Search for the cell housing the specified text and yield its [X, Y] center coordinate. 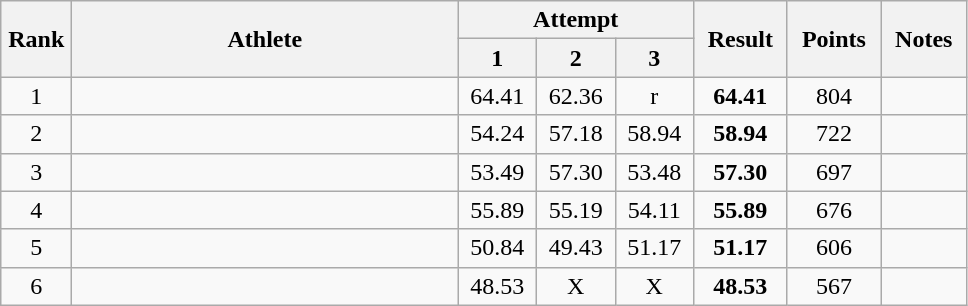
57.18 [576, 134]
676 [834, 210]
5 [36, 248]
Result [741, 39]
50.84 [498, 248]
49.43 [576, 248]
Points [834, 39]
53.49 [498, 172]
Rank [36, 39]
53.48 [654, 172]
567 [834, 286]
697 [834, 172]
54.11 [654, 210]
Attempt [576, 20]
606 [834, 248]
54.24 [498, 134]
62.36 [576, 96]
55.19 [576, 210]
r [654, 96]
4 [36, 210]
Athlete [265, 39]
804 [834, 96]
722 [834, 134]
Notes [924, 39]
6 [36, 286]
